From the cell containing the given text, extract its center point as (x, y) coordinate. 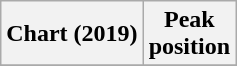
Peakposition (189, 34)
Chart (2019) (72, 34)
